Identify which cell holds the provided text, then report its (x, y) central coordinate. 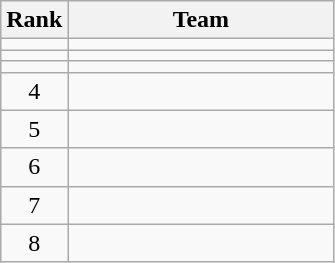
5 (34, 129)
Rank (34, 20)
Team (201, 20)
4 (34, 91)
8 (34, 243)
7 (34, 205)
6 (34, 167)
